Pinpoint the cell where the given text exists, returning its [X, Y] midpoint coordinate. 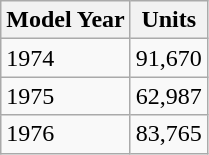
62,987 [168, 96]
Units [168, 20]
1975 [66, 96]
1976 [66, 134]
Model Year [66, 20]
1974 [66, 58]
91,670 [168, 58]
83,765 [168, 134]
